From the cell containing the given text, extract its center point as (x, y) coordinate. 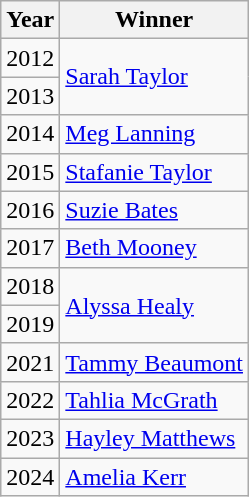
Sarah Taylor (154, 77)
Alyssa Healy (154, 305)
2019 (30, 324)
Year (30, 20)
2016 (30, 210)
2023 (30, 438)
2018 (30, 286)
Stafanie Taylor (154, 172)
Amelia Kerr (154, 477)
2021 (30, 362)
Winner (154, 20)
Meg Lanning (154, 134)
Tammy Beaumont (154, 362)
Hayley Matthews (154, 438)
2012 (30, 58)
Beth Mooney (154, 248)
2014 (30, 134)
2017 (30, 248)
Suzie Bates (154, 210)
2022 (30, 400)
2024 (30, 477)
2015 (30, 172)
2013 (30, 96)
Tahlia McGrath (154, 400)
